Extract the (x, y) coordinate from the center of the cell holding the provided text.  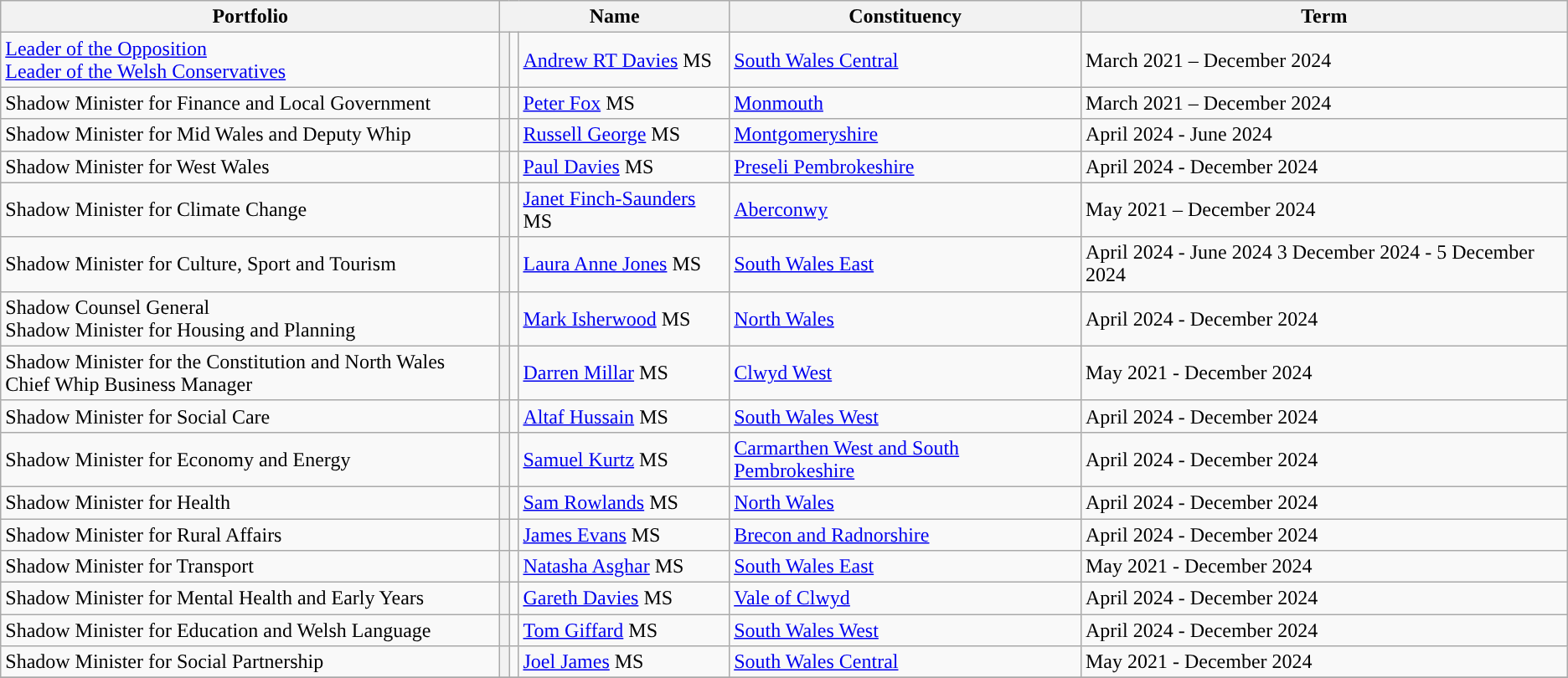
Term (1323, 17)
Darren Millar MS (624, 373)
Joel James MS (624, 662)
Aberconwy (905, 209)
May 2021 – December 2024 (1323, 209)
Shadow Minister for Economy and Energy (250, 459)
Carmarthen West and South Pembrokeshire (905, 459)
Brecon and Radnorshire (905, 535)
Shadow Minister for Culture, Sport and Tourism (250, 265)
Shadow Minister for Transport (250, 567)
Preseli Pembrokeshire (905, 167)
Janet Finch-Saunders MS (624, 209)
Shadow Minister for Rural Affairs (250, 535)
April 2024 - June 2024 3 December 2024 - 5 December 2024 (1323, 265)
Shadow Counsel GeneralShadow Minister for Housing and Planning (250, 318)
Russell George MS (624, 135)
Vale of Clwyd (905, 598)
April 2024 - June 2024 (1323, 135)
Peter Fox MS (624, 103)
Andrew RT Davies MS (624, 60)
Natasha Asghar MS (624, 567)
Monmouth (905, 103)
Shadow Minister for Social Care (250, 416)
Altaf Hussain MS (624, 416)
Tom Giffard MS (624, 630)
Shadow Minister for Finance and Local Government (250, 103)
Shadow Minister for Mid Wales and Deputy Whip (250, 135)
Shadow Minister for Social Partnership (250, 662)
Shadow Minister for Health (250, 502)
Name (615, 17)
Shadow Minister for Mental Health and Early Years (250, 598)
Samuel Kurtz MS (624, 459)
Montgomeryshire (905, 135)
Shadow Minister for West Wales (250, 167)
Shadow Minister for the Constitution and North WalesChief Whip Business Manager (250, 373)
Laura Anne Jones MS (624, 265)
Shadow Minister for Climate Change (250, 209)
James Evans MS (624, 535)
Portfolio (250, 17)
Paul Davies MS (624, 167)
Constituency (905, 17)
Mark Isherwood MS (624, 318)
Sam Rowlands MS (624, 502)
Shadow Minister for Education and Welsh Language (250, 630)
Gareth Davies MS (624, 598)
Clwyd West (905, 373)
Leader of the OppositionLeader of the Welsh Conservatives (250, 60)
